Find where the given text appears and provide that cell's center as [X, Y] coordinate. 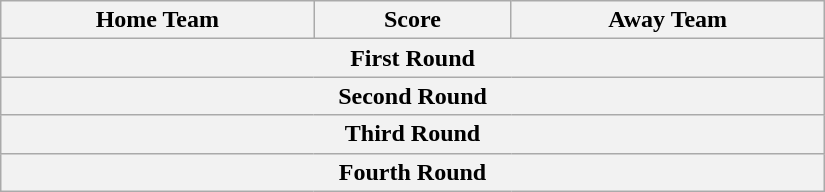
Second Round [413, 96]
Away Team [668, 20]
Score [412, 20]
Third Round [413, 134]
Home Team [158, 20]
First Round [413, 58]
Fourth Round [413, 172]
